Extract the [x, y] coordinate from the center of the cell holding the provided text.  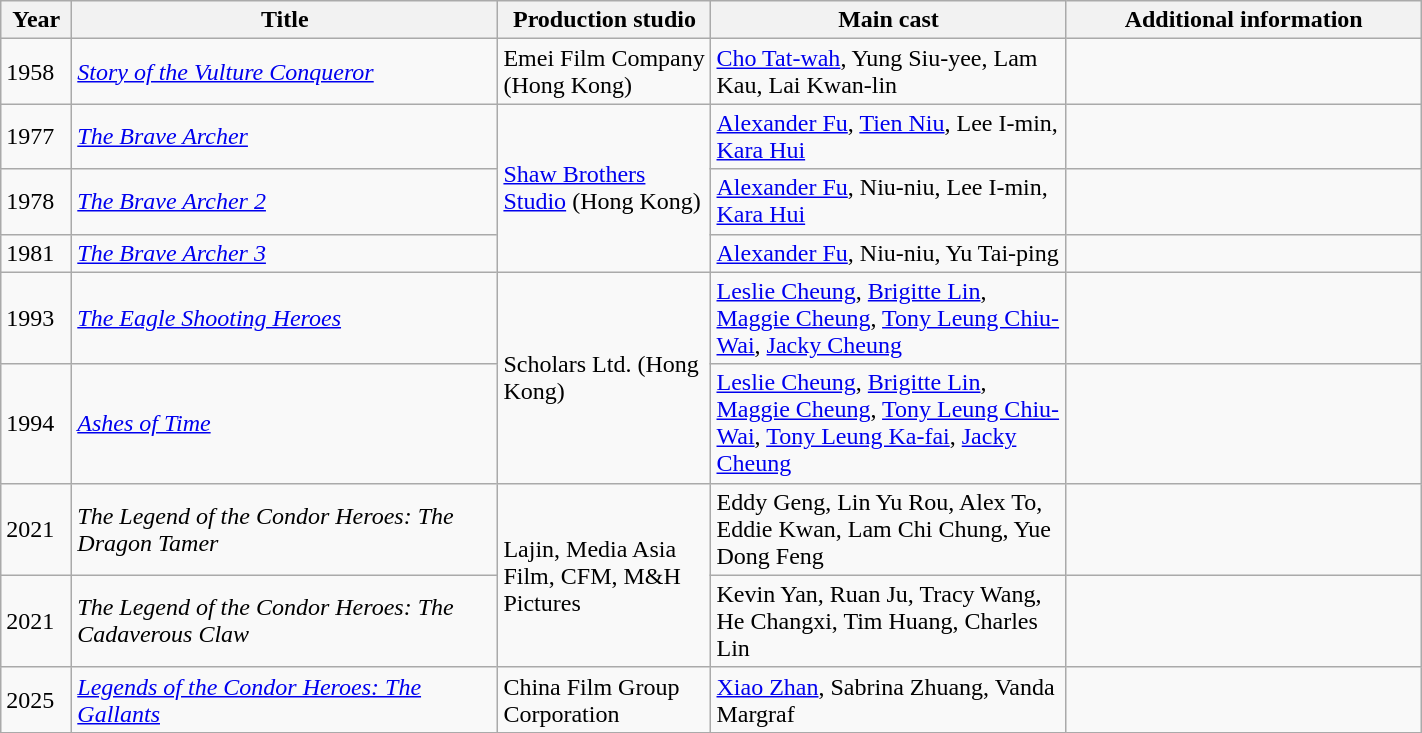
The Brave Archer 2 [285, 202]
1994 [36, 424]
Kevin Yan, Ruan Ju, Tracy Wang, He Changxi, Tim Huang, Charles Lin [888, 621]
The Legend of the Condor Heroes: The Dragon Tamer [285, 529]
Alexander Fu, Niu-niu, Lee I-min, Kara Hui [888, 202]
Alexander Fu, Niu-niu, Yu Tai-ping [888, 253]
China Film Group Corporation [604, 700]
Year [36, 20]
1958 [36, 72]
1981 [36, 253]
Scholars Ltd. (Hong Kong) [604, 378]
2025 [36, 700]
1978 [36, 202]
Xiao Zhan, Sabrina Zhuang, Vanda Margraf [888, 700]
Story of the Vulture Conqueror [285, 72]
Lajin, Media Asia Film, CFM, M&H Pictures [604, 575]
Emei Film Company(Hong Kong) [604, 72]
Cho Tat-wah, Yung Siu-yee, Lam Kau, Lai Kwan-lin [888, 72]
Additional information [1244, 20]
Alexander Fu, Tien Niu, Lee I-min, Kara Hui [888, 136]
Ashes of Time [285, 424]
Leslie Cheung, Brigitte Lin, Maggie Cheung, Tony Leung Chiu-Wai, Jacky Cheung [888, 318]
The Brave Archer 3 [285, 253]
The Brave Archer [285, 136]
Leslie Cheung, Brigitte Lin, Maggie Cheung, Tony Leung Chiu-Wai, Tony Leung Ka-fai, Jacky Cheung [888, 424]
Title [285, 20]
Legends of the Condor Heroes: The Gallants [285, 700]
The Legend of the Condor Heroes: The Cadaverous Claw [285, 621]
Shaw Brothers Studio (Hong Kong) [604, 188]
The Eagle Shooting Heroes [285, 318]
Main cast [888, 20]
Eddy Geng, Lin Yu Rou, Alex To, Eddie Kwan, Lam Chi Chung, Yue Dong Feng [888, 529]
Production studio [604, 20]
1977 [36, 136]
1993 [36, 318]
